Capture the cell that displays the provided text and extract its [X, Y] central coordinate. 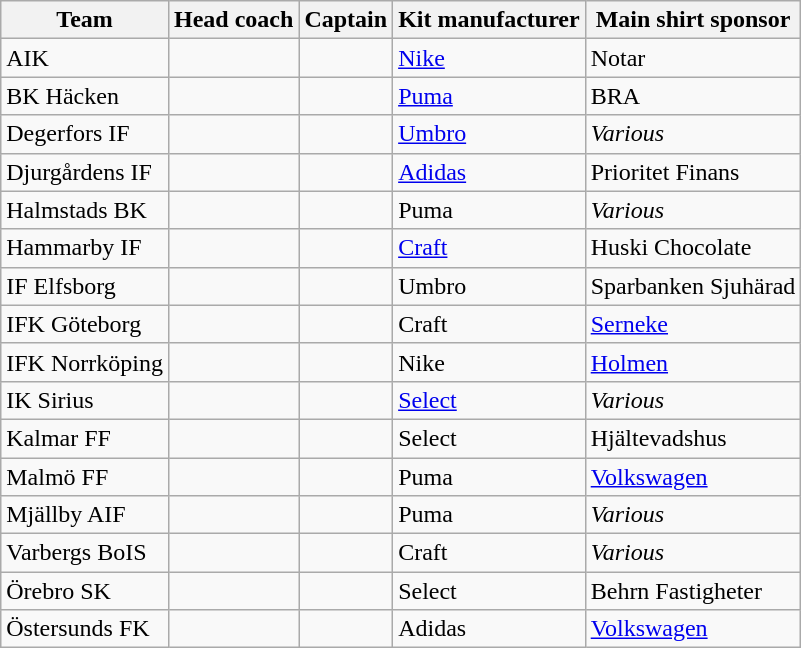
BK Häcken [85, 96]
Sparbanken Sjuhärad [693, 286]
Hjältevadshus [693, 438]
Head coach [233, 20]
Kit manufacturer [490, 20]
Behrn Fastigheter [693, 591]
IFK Norrköping [85, 362]
Notar [693, 58]
Huski Chocolate [693, 248]
Halmstads BK [85, 210]
Degerfors IF [85, 134]
IF Elfsborg [85, 286]
BRA [693, 96]
Örebro SK [85, 591]
Main shirt sponsor [693, 20]
AIK [85, 58]
IFK Göteborg [85, 324]
Malmö FF [85, 477]
Prioritet Finans [693, 172]
Kalmar FF [85, 438]
Östersunds FK [85, 629]
Djurgårdens IF [85, 172]
Mjällby AIF [85, 515]
IK Sirius [85, 400]
Holmen [693, 362]
Hammarby IF [85, 248]
Captain [346, 20]
Team [85, 20]
Serneke [693, 324]
Varbergs BoIS [85, 553]
